Scan for the cell matching the given text and deliver its [x, y] coordinate at center. 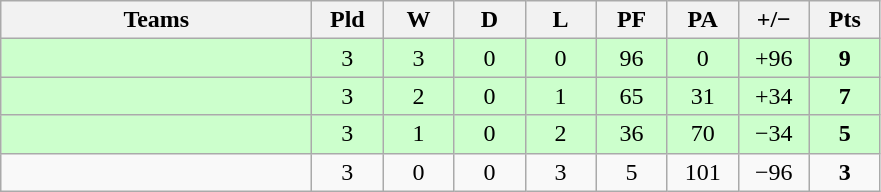
Teams [156, 20]
D [490, 20]
+/− [774, 20]
36 [632, 134]
31 [702, 96]
−34 [774, 134]
96 [632, 58]
−96 [774, 172]
PA [702, 20]
+96 [774, 58]
65 [632, 96]
7 [844, 96]
101 [702, 172]
PF [632, 20]
W [418, 20]
+34 [774, 96]
L [560, 20]
Pld [348, 20]
70 [702, 134]
9 [844, 58]
Pts [844, 20]
